Find where the given text appears and provide that cell's center as [X, Y] coordinate. 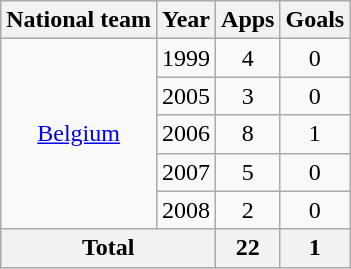
Belgium [79, 134]
Goals [315, 20]
2005 [186, 96]
2008 [186, 210]
4 [248, 58]
3 [248, 96]
22 [248, 248]
Year [186, 20]
2 [248, 210]
Apps [248, 20]
National team [79, 20]
Total [108, 248]
2007 [186, 172]
8 [248, 134]
2006 [186, 134]
5 [248, 172]
1999 [186, 58]
